From the cell containing the given text, extract its center point as [x, y] coordinate. 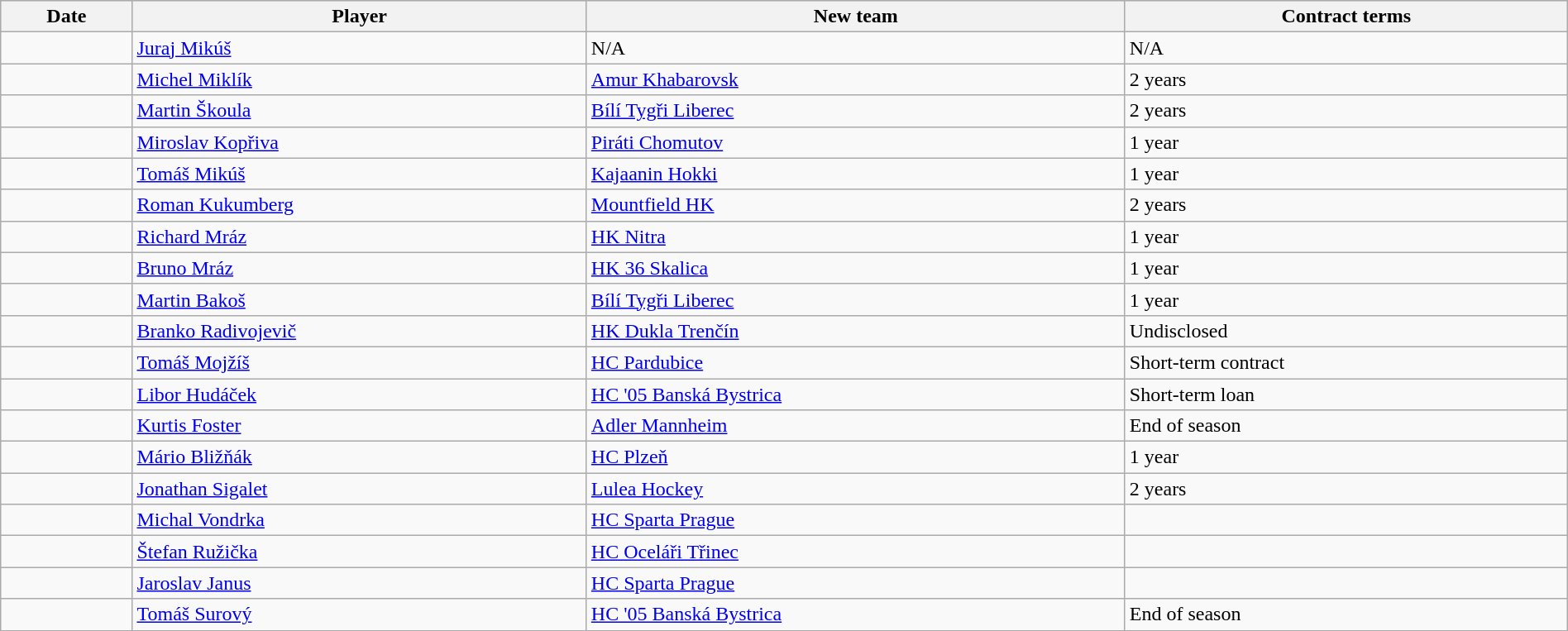
Richard Mráz [359, 237]
Piráti Chomutov [855, 142]
Bruno Mráz [359, 268]
HK 36 Skalica [855, 268]
Michel Miklík [359, 79]
HC Pardubice [855, 362]
HK Nitra [855, 237]
Short-term contract [1346, 362]
Lulea Hockey [855, 489]
Jaroslav Janus [359, 583]
Michal Vondrka [359, 520]
Kurtis Foster [359, 426]
Martin Škoula [359, 111]
Date [66, 17]
Miroslav Kopřiva [359, 142]
Roman Kukumberg [359, 205]
Mountfield HK [855, 205]
New team [855, 17]
HC Plzeň [855, 457]
Juraj Mikúš [359, 48]
Undisclosed [1346, 331]
Adler Mannheim [855, 426]
Branko Radivojevič [359, 331]
Jonathan Sigalet [359, 489]
Kajaanin Hokki [855, 174]
Mário Bližňák [359, 457]
Tomáš Mikúš [359, 174]
Short-term loan [1346, 394]
Amur Khabarovsk [855, 79]
Player [359, 17]
HC Oceláři Třinec [855, 552]
Contract terms [1346, 17]
Libor Hudáček [359, 394]
Tomáš Surový [359, 614]
Tomáš Mojžíš [359, 362]
HK Dukla Trenčín [855, 331]
Štefan Ružička [359, 552]
Martin Bakoš [359, 299]
